Extract the (x, y) coordinate from the center of the cell holding the provided text.  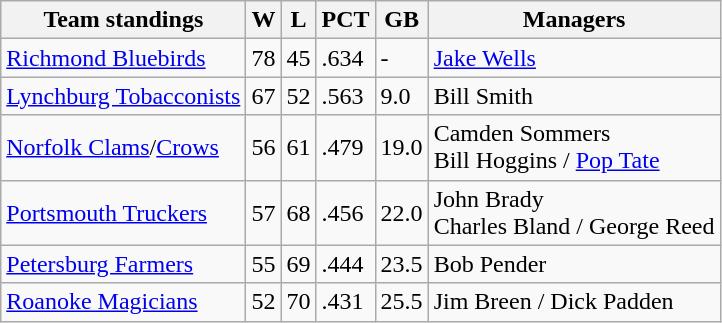
56 (264, 148)
W (264, 20)
Bill Smith (574, 96)
.479 (346, 148)
GB (402, 20)
John Brady Charles Bland / George Reed (574, 212)
Jim Breen / Dick Padden (574, 302)
23.5 (402, 264)
.563 (346, 96)
78 (264, 58)
L (298, 20)
68 (298, 212)
.456 (346, 212)
Lynchburg Tobacconists (124, 96)
25.5 (402, 302)
Managers (574, 20)
.634 (346, 58)
70 (298, 302)
61 (298, 148)
- (402, 58)
PCT (346, 20)
Bob Pender (574, 264)
.444 (346, 264)
Norfolk Clams/Crows (124, 148)
22.0 (402, 212)
45 (298, 58)
57 (264, 212)
Team standings (124, 20)
19.0 (402, 148)
Portsmouth Truckers (124, 212)
69 (298, 264)
Roanoke Magicians (124, 302)
Jake Wells (574, 58)
9.0 (402, 96)
Richmond Bluebirds (124, 58)
Camden Sommers Bill Hoggins / Pop Tate (574, 148)
67 (264, 96)
.431 (346, 302)
55 (264, 264)
Petersburg Farmers (124, 264)
